For the text-containing cell, return its midpoint in [x, y] coordinate format. 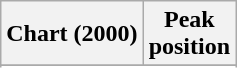
Chart (2000) [72, 34]
Peakposition [189, 34]
